Search for the cell housing the specified text and yield its [X, Y] center coordinate. 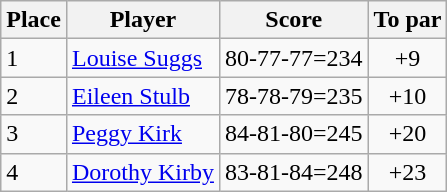
Place [34, 20]
84-81-80=245 [294, 134]
Louise Suggs [142, 58]
1 [34, 58]
+20 [408, 134]
Dorothy Kirby [142, 172]
Player [142, 20]
83-81-84=248 [294, 172]
Eileen Stulb [142, 96]
+10 [408, 96]
Peggy Kirk [142, 134]
2 [34, 96]
+23 [408, 172]
4 [34, 172]
To par [408, 20]
80-77-77=234 [294, 58]
Score [294, 20]
3 [34, 134]
+9 [408, 58]
78-78-79=235 [294, 96]
